Return the (X, Y) coordinate for the center point of the cell that contains the specified text.  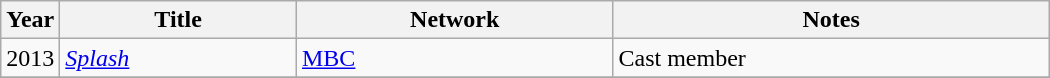
Cast member (831, 58)
Splash (178, 58)
2013 (30, 58)
Network (454, 20)
Notes (831, 20)
Title (178, 20)
Year (30, 20)
MBC (454, 58)
